Pinpoint the cell where the given text exists, returning its (x, y) midpoint coordinate. 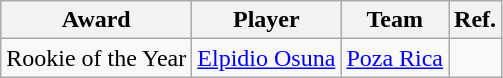
Team (395, 20)
Award (96, 20)
Ref. (476, 20)
Rookie of the Year (96, 58)
Poza Rica (395, 58)
Elpidio Osuna (266, 58)
Player (266, 20)
